Identify which cell holds the provided text, then report its (x, y) central coordinate. 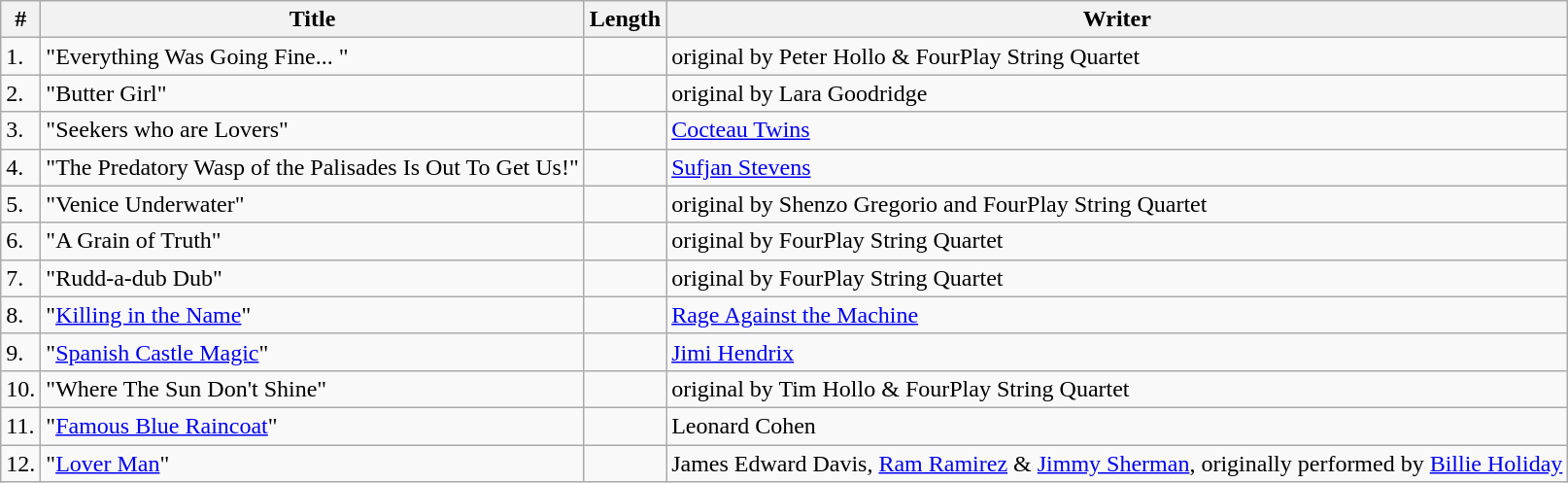
James Edward Davis, Ram Ramirez & Jimmy Sherman, originally performed by Billie Holiday (1117, 464)
7. (21, 278)
5. (21, 204)
10. (21, 389)
"Killing in the Name" (313, 315)
"Butter Girl" (313, 93)
Jimi Hendrix (1117, 352)
"A Grain of Truth" (313, 241)
Writer (1117, 19)
6. (21, 241)
Title (313, 19)
Rage Against the Machine (1117, 315)
Leonard Cohen (1117, 426)
"Venice Underwater" (313, 204)
original by Tim Hollo & FourPlay String Quartet (1117, 389)
1. (21, 56)
3. (21, 130)
Cocteau Twins (1117, 130)
"Where The Sun Don't Shine" (313, 389)
4. (21, 167)
11. (21, 426)
"Rudd-a-dub Dub" (313, 278)
12. (21, 464)
"Lover Man" (313, 464)
original by Lara Goodridge (1117, 93)
Length (625, 19)
"Seekers who are Lovers" (313, 130)
"Spanish Castle Magic" (313, 352)
# (21, 19)
Sufjan Stevens (1117, 167)
8. (21, 315)
"The Predatory Wasp of the Palisades Is Out To Get Us!" (313, 167)
original by Peter Hollo & FourPlay String Quartet (1117, 56)
"Everything Was Going Fine... " (313, 56)
9. (21, 352)
2. (21, 93)
"Famous Blue Raincoat" (313, 426)
original by Shenzo Gregorio and FourPlay String Quartet (1117, 204)
